Scan for the cell matching the given text and deliver its (X, Y) coordinate at center. 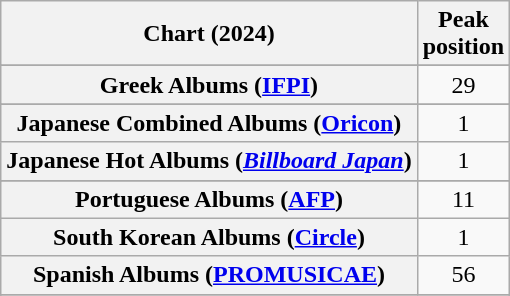
Greek Albums (IFPI) (209, 85)
29 (463, 85)
Portuguese Albums (AFP) (209, 199)
56 (463, 275)
Chart (2024) (209, 34)
South Korean Albums (Circle) (209, 237)
Peakposition (463, 34)
Spanish Albums (PROMUSICAE) (209, 275)
11 (463, 199)
Japanese Hot Albums (Billboard Japan) (209, 161)
Japanese Combined Albums (Oricon) (209, 123)
